Return the (x, y) coordinate for the center point of the cell that contains the specified text.  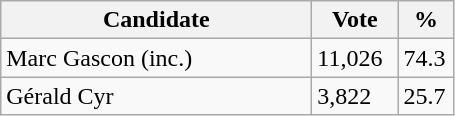
Gérald Cyr (156, 96)
74.3 (426, 58)
Vote (355, 20)
11,026 (355, 58)
3,822 (355, 96)
25.7 (426, 96)
Marc Gascon (inc.) (156, 58)
% (426, 20)
Candidate (156, 20)
